Determine the (X, Y) coordinate at the center of the cell enclosing the given text.  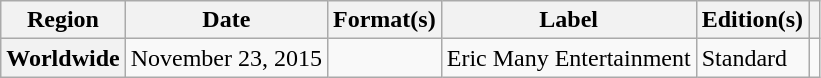
Standard (752, 58)
Eric Many Entertainment (568, 58)
Label (568, 20)
November 23, 2015 (226, 58)
Format(s) (385, 20)
Edition(s) (752, 20)
Worldwide (63, 58)
Region (63, 20)
Date (226, 20)
